Output the (X, Y) coordinate of the center of the cell containing the given text.  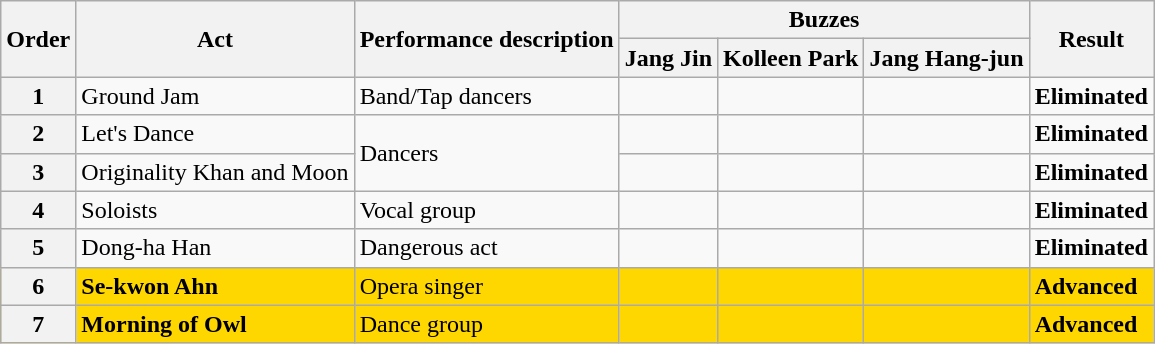
Dancers (486, 153)
Jang Jin (668, 58)
Soloists (215, 210)
Vocal group (486, 210)
3 (38, 172)
Originality Khan and Moon (215, 172)
Kolleen Park (791, 58)
Act (215, 39)
Dong-ha Han (215, 248)
7 (38, 324)
2 (38, 134)
Jang Hang-jun (946, 58)
Se-kwon Ahn (215, 286)
Dangerous act (486, 248)
Buzzes (824, 20)
Order (38, 39)
Performance description (486, 39)
4 (38, 210)
Dance group (486, 324)
Ground Jam (215, 96)
Opera singer (486, 286)
Morning of Owl (215, 324)
6 (38, 286)
5 (38, 248)
1 (38, 96)
Band/Tap dancers (486, 96)
Result (1091, 39)
Let's Dance (215, 134)
